Return (x, y) of the center of cell containing provided text 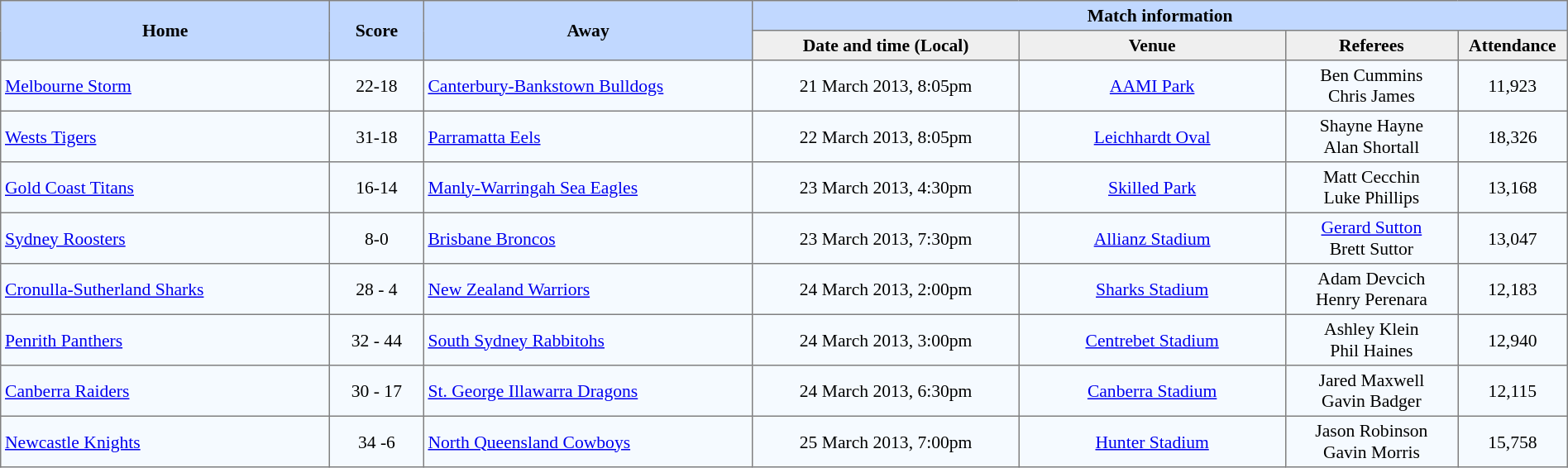
Sydney Roosters (165, 238)
Penrith Panthers (165, 340)
24 March 2013, 3:00pm (886, 340)
23 March 2013, 4:30pm (886, 188)
Ashley KleinPhil Haines (1371, 340)
21 March 2013, 8:05pm (886, 86)
Skilled Park (1152, 188)
12,183 (1513, 289)
22 March 2013, 8:05pm (886, 136)
Score (377, 31)
Canberra Raiders (165, 391)
Canterbury-Bankstown Bulldogs (588, 86)
23 March 2013, 7:30pm (886, 238)
Hunter Stadium (1152, 442)
15,758 (1513, 442)
12,115 (1513, 391)
Gerard SuttonBrett Suttor (1371, 238)
Jared MaxwellGavin Badger (1371, 391)
Allianz Stadium (1152, 238)
8-0 (377, 238)
25 March 2013, 7:00pm (886, 442)
13,047 (1513, 238)
Venue (1152, 45)
22-18 (377, 86)
Newcastle Knights (165, 442)
South Sydney Rabbitohs (588, 340)
16-14 (377, 188)
Centrebet Stadium (1152, 340)
31-18 (377, 136)
Adam DevcichHenry Perenara (1371, 289)
Jason RobinsonGavin Morris (1371, 442)
24 March 2013, 6:30pm (886, 391)
Away (588, 31)
Leichhardt Oval (1152, 136)
New Zealand Warriors (588, 289)
32 - 44 (377, 340)
St. George Illawarra Dragons (588, 391)
North Queensland Cowboys (588, 442)
AAMI Park (1152, 86)
Date and time (Local) (886, 45)
Shayne HayneAlan Shortall (1371, 136)
Sharks Stadium (1152, 289)
Referees (1371, 45)
Gold Coast Titans (165, 188)
24 March 2013, 2:00pm (886, 289)
Canberra Stadium (1152, 391)
Matt CecchinLuke Phillips (1371, 188)
Match information (1159, 16)
11,923 (1513, 86)
Home (165, 31)
18,326 (1513, 136)
Attendance (1513, 45)
Wests Tigers (165, 136)
Melbourne Storm (165, 86)
12,940 (1513, 340)
Cronulla-Sutherland Sharks (165, 289)
Ben CumminsChris James (1371, 86)
28 - 4 (377, 289)
30 - 17 (377, 391)
34 -6 (377, 442)
Manly-Warringah Sea Eagles (588, 188)
Parramatta Eels (588, 136)
13,168 (1513, 188)
Brisbane Broncos (588, 238)
